From the cell containing the given text, extract its center point as (X, Y) coordinate. 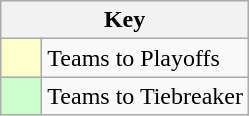
Key (125, 20)
Teams to Tiebreaker (146, 96)
Teams to Playoffs (146, 58)
